Return (X, Y) of the center of cell containing provided text 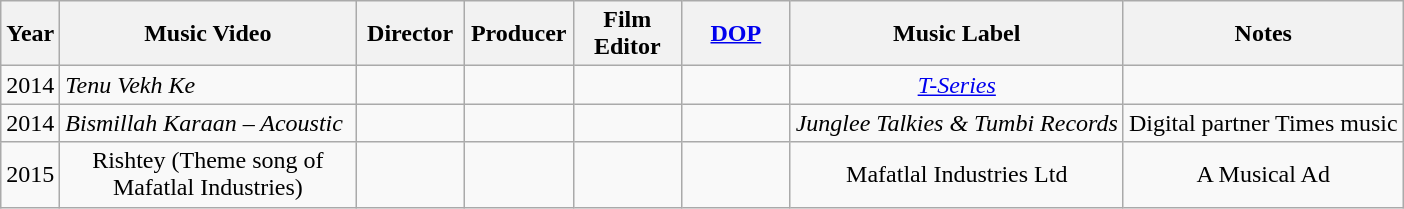
Tenu Vekh Ke (208, 85)
Music Video (208, 34)
T-Series (956, 85)
Notes (1263, 34)
Producer (518, 34)
DOP (736, 34)
Bismillah Karaan – Acoustic (208, 123)
Year (30, 34)
Director (410, 34)
Digital partner Times music (1263, 123)
Junglee Talkies & Tumbi Records (956, 123)
A Musical Ad (1263, 174)
Music Label (956, 34)
Mafatlal Industries Ltd (956, 174)
Rishtey (Theme song of Mafatlal Industries) (208, 174)
Film Editor (628, 34)
2015 (30, 174)
